Identify which cell holds the provided text, then report its (x, y) central coordinate. 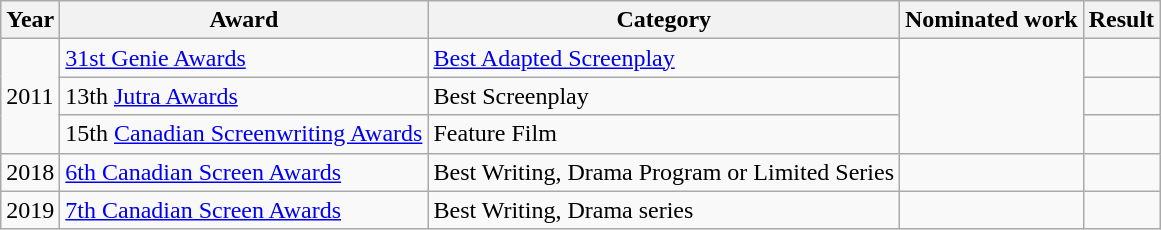
2019 (30, 210)
Year (30, 20)
13th Jutra Awards (244, 96)
6th Canadian Screen Awards (244, 172)
2018 (30, 172)
7th Canadian Screen Awards (244, 210)
Nominated work (992, 20)
Feature Film (664, 134)
31st Genie Awards (244, 58)
Category (664, 20)
Best Writing, Drama series (664, 210)
Award (244, 20)
15th Canadian Screenwriting Awards (244, 134)
Result (1121, 20)
Best Screenplay (664, 96)
Best Adapted Screenplay (664, 58)
2011 (30, 96)
Best Writing, Drama Program or Limited Series (664, 172)
